Pinpoint the cell where the given text exists, returning its (X, Y) midpoint coordinate. 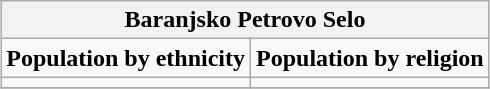
Population by religion (370, 58)
Baranjsko Petrovo Selo (245, 20)
Population by ethnicity (126, 58)
